Find where the given text appears and provide that cell's center as (x, y) coordinate. 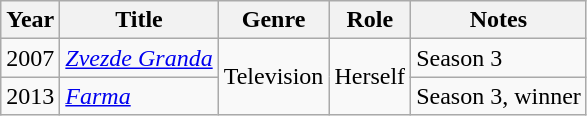
Genre (274, 20)
2007 (30, 58)
Farma (139, 96)
Role (370, 20)
2013 (30, 96)
Herself (370, 77)
Season 3, winner (499, 96)
Year (30, 20)
Notes (499, 20)
Television (274, 77)
Season 3 (499, 58)
Zvezde Granda (139, 58)
Title (139, 20)
